From the cell containing the given text, extract its center point as [X, Y] coordinate. 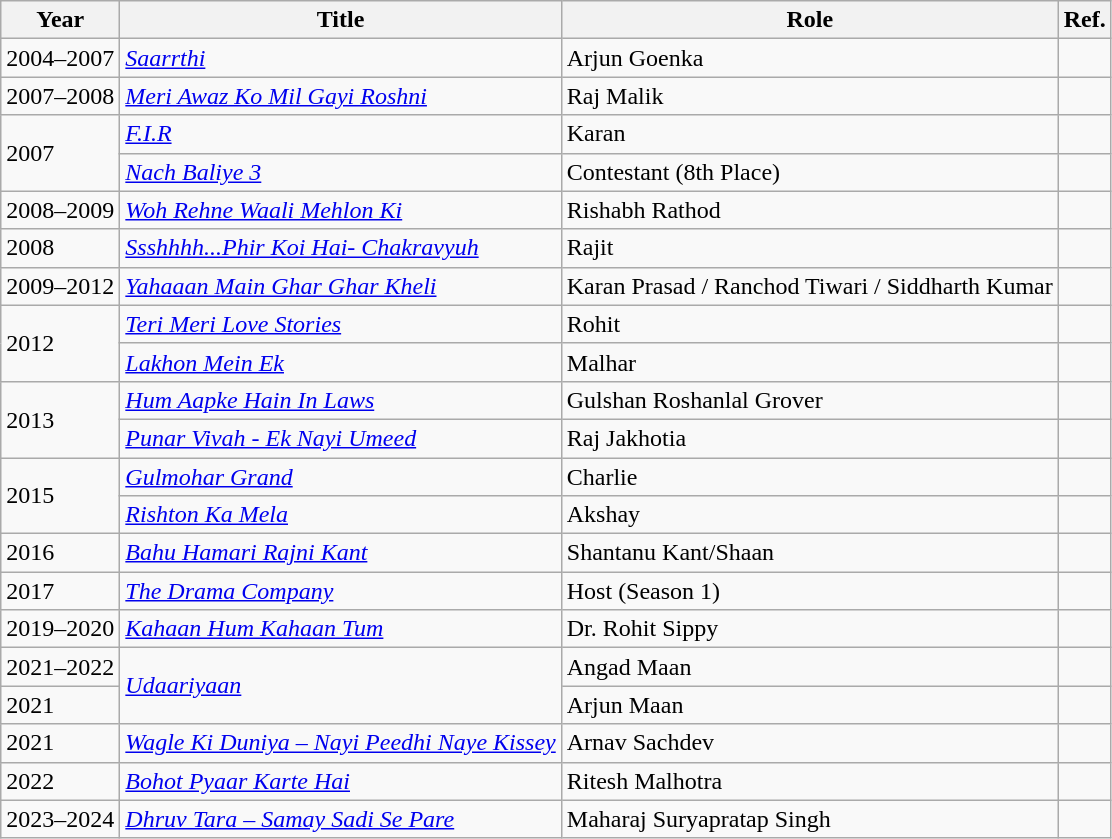
Rishabh Rathod [810, 210]
Ssshhhh...Phir Koi Hai- Chakravyuh [340, 248]
Saarrthi [340, 58]
Hum Aapke Hain In Laws [340, 400]
2016 [60, 553]
The Drama Company [340, 591]
Udaariyaan [340, 686]
Kahaan Hum Kahaan Tum [340, 629]
Year [60, 20]
Title [340, 20]
2007–2008 [60, 96]
Host (Season 1) [810, 591]
Meri Awaz Ko Mil Gayi Roshni [340, 96]
Gulshan Roshanlal Grover [810, 400]
Maharaj Suryapratap Singh [810, 819]
Akshay [810, 515]
Woh Rehne Waali Mehlon Ki [340, 210]
Charlie [810, 477]
2008–2009 [60, 210]
Dr. Rohit Sippy [810, 629]
2007 [60, 153]
Arjun Goenka [810, 58]
Punar Vivah - Ek Nayi Umeed [340, 438]
Wagle Ki Duniya – Nayi Peedhi Naye Kissey [340, 743]
2008 [60, 248]
2009–2012 [60, 286]
2012 [60, 343]
Karan [810, 134]
Arnav Sachdev [810, 743]
Lakhon Mein Ek [340, 362]
2015 [60, 496]
Karan Prasad / Ranchod Tiwari / Siddharth Kumar [810, 286]
Bohot Pyaar Karte Hai [340, 781]
Nach Baliye 3 [340, 172]
Bahu Hamari Rajni Kant [340, 553]
2023–2024 [60, 819]
Yahaaan Main Ghar Ghar Kheli [340, 286]
Rohit [810, 324]
Rishton Ka Mela [340, 515]
2013 [60, 419]
Gulmohar Grand [340, 477]
Ritesh Malhotra [810, 781]
Malhar [810, 362]
2017 [60, 591]
Teri Meri Love Stories [340, 324]
2004–2007 [60, 58]
Arjun Maan [810, 705]
Rajit [810, 248]
Raj Malik [810, 96]
Shantanu Kant/Shaan [810, 553]
2019–2020 [60, 629]
Dhruv Tara – Samay Sadi Se Pare [340, 819]
2021–2022 [60, 667]
Angad Maan [810, 667]
Role [810, 20]
2022 [60, 781]
Contestant (8th Place) [810, 172]
Ref. [1084, 20]
Raj Jakhotia [810, 438]
F.I.R [340, 134]
